Find where the given text appears and provide that cell's center as [X, Y] coordinate. 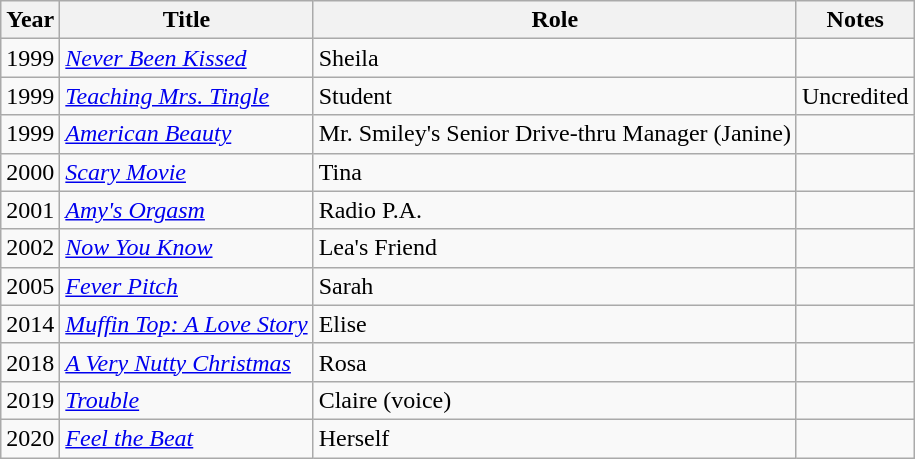
A Very Nutty Christmas [186, 362]
2018 [30, 362]
Trouble [186, 400]
2014 [30, 324]
Student [554, 96]
Claire (voice) [554, 400]
Herself [554, 438]
Role [554, 20]
Mr. Smiley's Senior Drive-thru Manager (Janine) [554, 134]
Uncredited [855, 96]
Rosa [554, 362]
Fever Pitch [186, 286]
Notes [855, 20]
2020 [30, 438]
Sarah [554, 286]
2000 [30, 172]
Teaching Mrs. Tingle [186, 96]
2019 [30, 400]
Elise [554, 324]
Now You Know [186, 248]
2005 [30, 286]
Year [30, 20]
Title [186, 20]
Scary Movie [186, 172]
Muffin Top: A Love Story [186, 324]
Tina [554, 172]
Never Been Kissed [186, 58]
Feel the Beat [186, 438]
Radio P.A. [554, 210]
Lea's Friend [554, 248]
Amy's Orgasm [186, 210]
2001 [30, 210]
2002 [30, 248]
American Beauty [186, 134]
Sheila [554, 58]
